Return the (x, y) coordinate for the center point of the cell that contains the specified text.  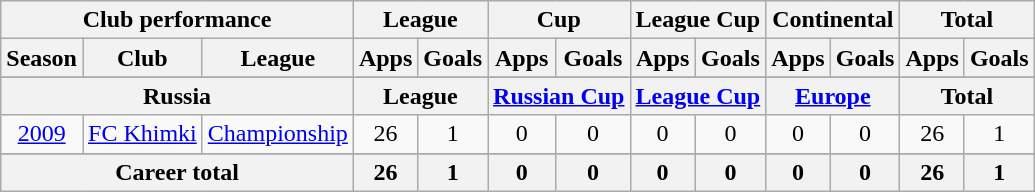
Russia (178, 96)
Club performance (178, 20)
FC Khimki (142, 134)
2009 (42, 134)
Continental (833, 20)
Europe (833, 96)
Season (42, 58)
Career total (178, 172)
Championship (278, 134)
Club (142, 58)
Cup (559, 20)
Russian Cup (559, 96)
